Output the [x, y] coordinate of the center of the cell containing the given text.  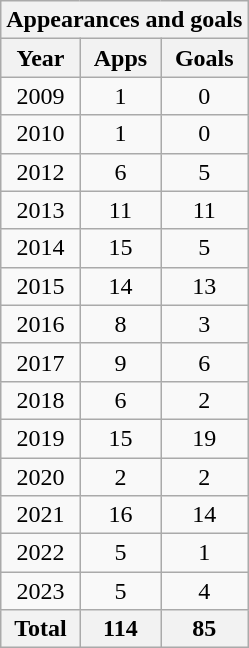
19 [204, 438]
114 [120, 629]
4 [204, 591]
2019 [40, 438]
2018 [40, 400]
8 [120, 324]
2009 [40, 96]
16 [120, 515]
Goals [204, 58]
2023 [40, 591]
2017 [40, 362]
2022 [40, 553]
2016 [40, 324]
2010 [40, 134]
Apps [120, 58]
2020 [40, 477]
Appearances and goals [124, 20]
13 [204, 286]
3 [204, 324]
2015 [40, 286]
85 [204, 629]
2021 [40, 515]
2012 [40, 172]
2013 [40, 210]
2014 [40, 248]
Year [40, 58]
Total [40, 629]
9 [120, 362]
